For the text-containing cell, return its midpoint in (x, y) coordinate format. 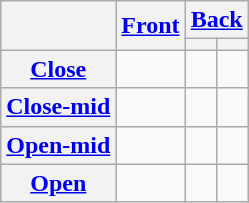
Close (58, 69)
Open-mid (58, 145)
Front (150, 26)
Close-mid (58, 107)
Open (58, 183)
Back (216, 20)
